Provide the (X, Y) coordinate of the cell's center where the given text is located.  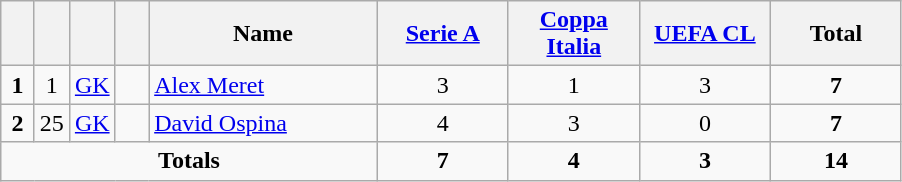
14 (836, 161)
Name (264, 34)
2 (18, 123)
0 (704, 123)
Alex Meret (264, 85)
Total (836, 34)
25 (52, 123)
UEFA CL (704, 34)
David Ospina (264, 123)
Totals (189, 161)
Serie A (442, 34)
Coppa Italia (574, 34)
